Return the (X, Y) coordinate for the center point of the cell that contains the specified text.  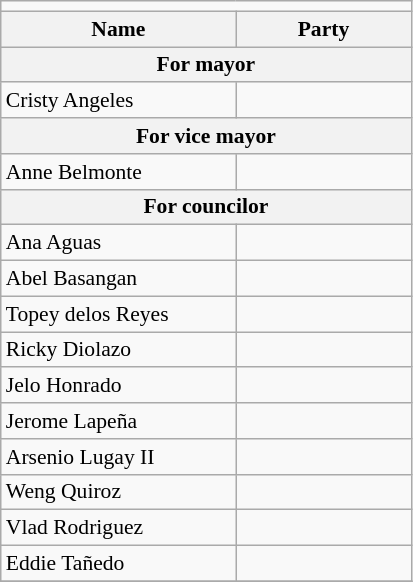
Anne Belmonte (118, 172)
Jerome Lapeña (118, 421)
Vlad Rodriguez (118, 528)
Party (324, 29)
Weng Quiroz (118, 492)
For councilor (206, 207)
Jelo Honrado (118, 386)
Name (118, 29)
Cristy Angeles (118, 101)
Ana Aguas (118, 243)
Abel Basangan (118, 279)
Eddie Tañedo (118, 564)
Ricky Diolazo (118, 350)
Arsenio Lugay II (118, 457)
For mayor (206, 65)
For vice mayor (206, 136)
Topey delos Reyes (118, 314)
